Output the (x, y) coordinate of the center of the cell containing the given text.  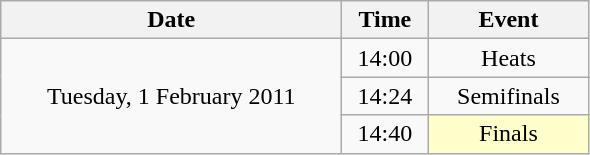
Semifinals (508, 96)
Tuesday, 1 February 2011 (172, 96)
Heats (508, 58)
14:00 (385, 58)
14:24 (385, 96)
Finals (508, 134)
Date (172, 20)
14:40 (385, 134)
Event (508, 20)
Time (385, 20)
